For the text-containing cell, return its midpoint in [x, y] coordinate format. 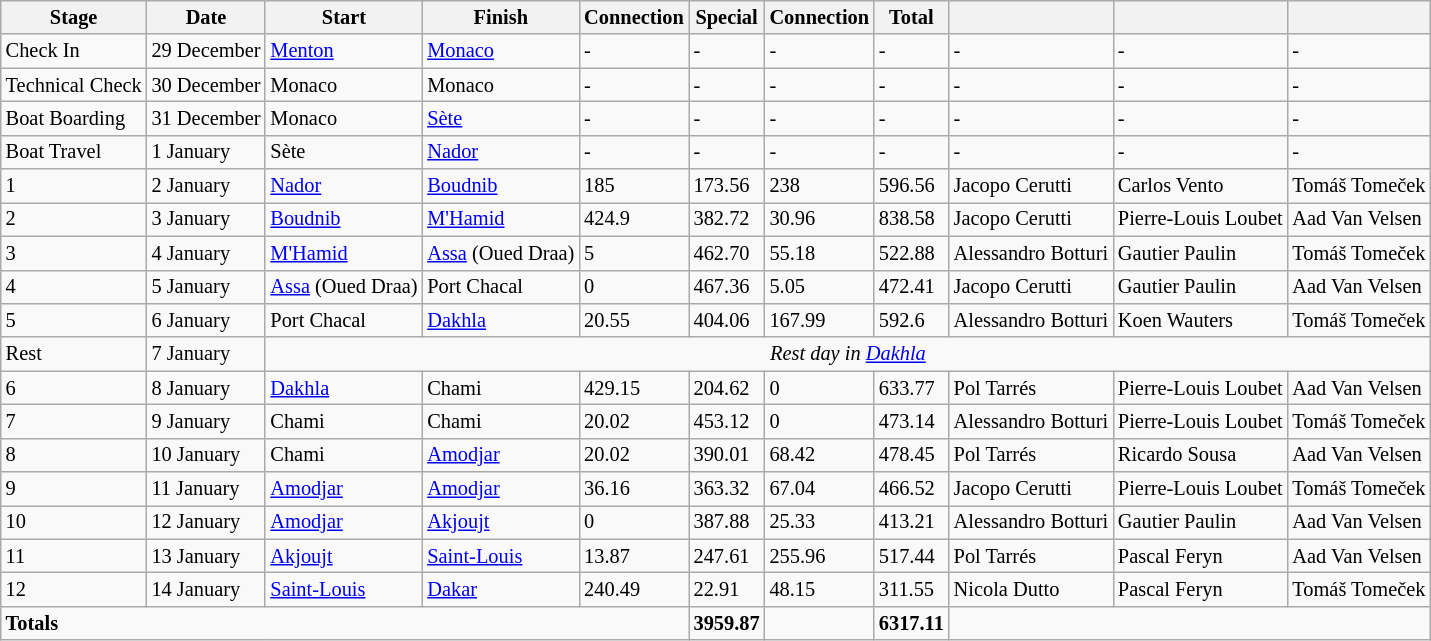
22.91 [727, 589]
Totals [345, 623]
1 [74, 186]
173.56 [727, 186]
Total [912, 17]
8 January [206, 388]
3 [74, 253]
Dakar [500, 589]
167.99 [820, 320]
36.16 [634, 489]
2 [74, 219]
5 January [206, 287]
247.61 [727, 556]
517.44 [912, 556]
424.9 [634, 219]
240.49 [634, 589]
5.05 [820, 287]
413.21 [912, 522]
Nicola Dutto [1031, 589]
363.32 [727, 489]
12 [74, 589]
7 January [206, 354]
Start [344, 17]
472.41 [912, 287]
11 [74, 556]
Check In [74, 51]
462.70 [727, 253]
4 January [206, 253]
255.96 [820, 556]
3 January [206, 219]
20.55 [634, 320]
238 [820, 186]
48.15 [820, 589]
Boat Travel [74, 152]
10 [74, 522]
55.18 [820, 253]
7 [74, 421]
404.06 [727, 320]
14 January [206, 589]
204.62 [727, 388]
11 January [206, 489]
13.87 [634, 556]
Boat Boarding [74, 118]
592.6 [912, 320]
6 January [206, 320]
Rest [74, 354]
8 [74, 455]
30 December [206, 85]
466.52 [912, 489]
30.96 [820, 219]
Date [206, 17]
596.56 [912, 186]
29 December [206, 51]
478.45 [912, 455]
13 January [206, 556]
6317.11 [912, 623]
522.88 [912, 253]
68.42 [820, 455]
382.72 [727, 219]
Ricardo Sousa [1200, 455]
9 January [206, 421]
185 [634, 186]
Koen Wauters [1200, 320]
3959.87 [727, 623]
1 January [206, 152]
311.55 [912, 589]
473.14 [912, 421]
12 January [206, 522]
467.36 [727, 287]
387.88 [727, 522]
Technical Check [74, 85]
Stage [74, 17]
633.77 [912, 388]
6 [74, 388]
25.33 [820, 522]
390.01 [727, 455]
838.58 [912, 219]
2 January [206, 186]
9 [74, 489]
10 January [206, 455]
67.04 [820, 489]
Menton [344, 51]
429.15 [634, 388]
31 December [206, 118]
Finish [500, 17]
453.12 [727, 421]
Rest day in Dakhla [848, 354]
Carlos Vento [1200, 186]
4 [74, 287]
Special [727, 17]
